Locate the cell with the specified text and output its [x, y] center coordinate. 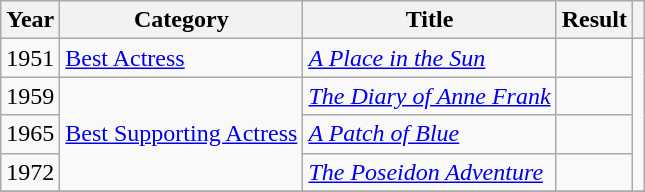
1951 [30, 58]
A Place in the Sun [430, 58]
Year [30, 20]
Best Supporting Actress [182, 134]
Best Actress [182, 58]
1972 [30, 172]
The Poseidon Adventure [430, 172]
The Diary of Anne Frank [430, 96]
Result [594, 20]
1959 [30, 96]
A Patch of Blue [430, 134]
1965 [30, 134]
Title [430, 20]
Category [182, 20]
